For the text-containing cell, return its midpoint in [X, Y] coordinate format. 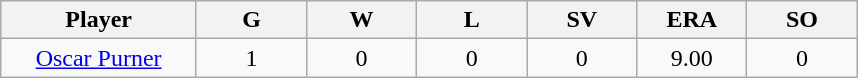
ERA [692, 20]
SV [582, 20]
Oscar Purner [99, 58]
W [362, 20]
SO [802, 20]
G [251, 20]
1 [251, 58]
Player [99, 20]
L [472, 20]
9.00 [692, 58]
